Output the [x, y] coordinate of the center of the cell containing the given text.  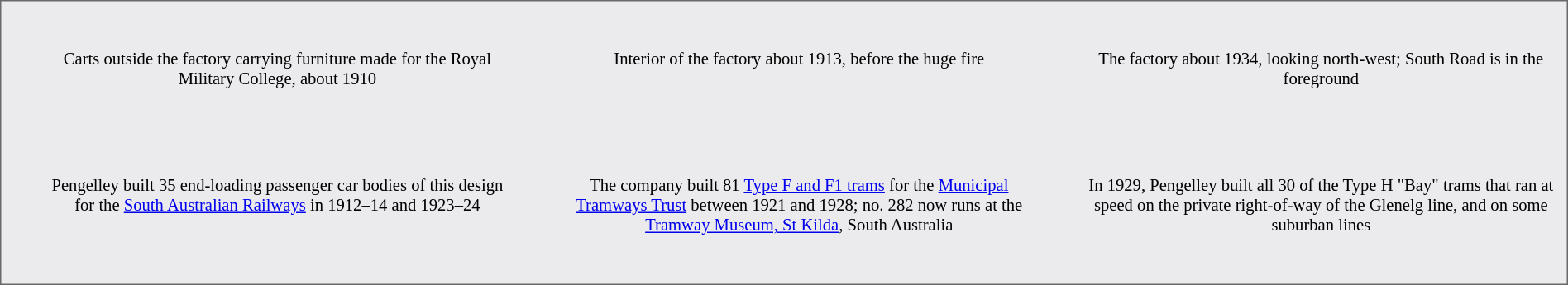
Interior of the factory about 1913, before the huge fire [799, 83]
Pengelley built 35 end-loading passenger car bodies of this design for the South Australian Railways in 1912–14 and 1923–24 [277, 223]
The factory about 1934, looking north-west; South Road is in the foreground [1321, 83]
Carts outside the factory carrying furniture made for the Royal Military College, about 1910 [277, 83]
